Return [x, y] of the center of cell containing provided text 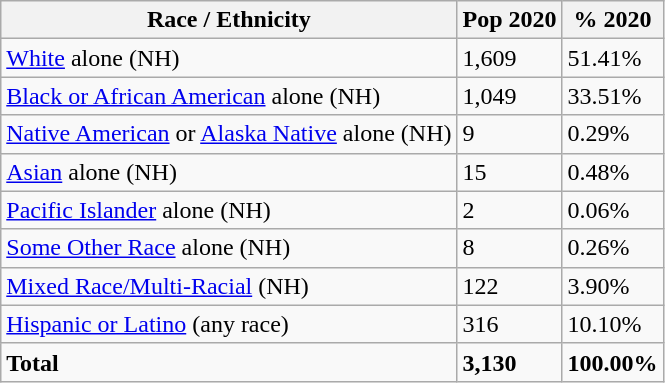
15 [510, 172]
Hispanic or Latino (any race) [229, 324]
100.00% [612, 362]
0.26% [612, 248]
122 [510, 286]
0.06% [612, 210]
33.51% [612, 96]
3.90% [612, 286]
Asian alone (NH) [229, 172]
8 [510, 248]
1,609 [510, 58]
316 [510, 324]
Native American or Alaska Native alone (NH) [229, 134]
1,049 [510, 96]
Pop 2020 [510, 20]
% 2020 [612, 20]
Pacific Islander alone (NH) [229, 210]
Race / Ethnicity [229, 20]
0.48% [612, 172]
Total [229, 362]
3,130 [510, 362]
10.10% [612, 324]
9 [510, 134]
Black or African American alone (NH) [229, 96]
Mixed Race/Multi-Racial (NH) [229, 286]
0.29% [612, 134]
51.41% [612, 58]
2 [510, 210]
White alone (NH) [229, 58]
Some Other Race alone (NH) [229, 248]
